Scan for the cell matching the given text and deliver its (X, Y) coordinate at center. 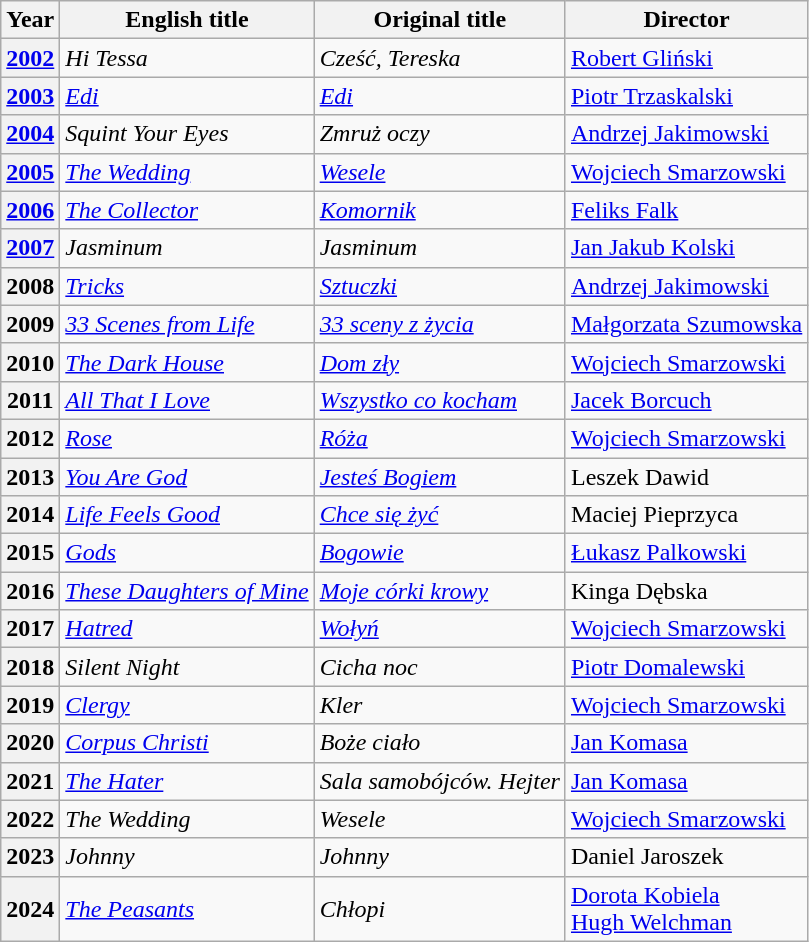
Kinga Dębska (686, 591)
2006 (30, 210)
Jacek Borcuch (686, 400)
2009 (30, 324)
2020 (30, 743)
Moje córki krowy (440, 591)
2004 (30, 134)
Life Feels Good (187, 515)
Róża (440, 438)
Robert Gliński (686, 58)
2015 (30, 553)
The Dark House (187, 362)
Original title (440, 20)
2008 (30, 286)
Gods (187, 553)
Clergy (187, 705)
Bogowie (440, 553)
All That I Love (187, 400)
Silent Night (187, 667)
2011 (30, 400)
Łukasz Palkowski (686, 553)
Jesteś Bogiem (440, 477)
Rose (187, 438)
Feliks Falk (686, 210)
2017 (30, 629)
2007 (30, 248)
33 sceny z życia (440, 324)
Jan Jakub Kolski (686, 248)
2013 (30, 477)
2016 (30, 591)
Sztuczki (440, 286)
Chłopi (440, 908)
Piotr Trzaskalski (686, 96)
Maciej Pieprzyca (686, 515)
Komornik (440, 210)
English title (187, 20)
2010 (30, 362)
Piotr Domalewski (686, 667)
2022 (30, 819)
These Daughters of Mine (187, 591)
2003 (30, 96)
2018 (30, 667)
You Are God (187, 477)
The Hater (187, 781)
Director (686, 20)
2021 (30, 781)
Hi Tessa (187, 58)
Cicha noc (440, 667)
2002 (30, 58)
2005 (30, 172)
Hatred (187, 629)
2014 (30, 515)
Małgorzata Szumowska (686, 324)
Kler (440, 705)
Zmruż oczy (440, 134)
33 Scenes from Life (187, 324)
Sala samobójców. Hejter (440, 781)
The Collector (187, 210)
Leszek Dawid (686, 477)
2023 (30, 857)
2012 (30, 438)
Squint Your Eyes (187, 134)
Chce się żyć (440, 515)
2024 (30, 908)
Tricks (187, 286)
Dom zły (440, 362)
Dorota KobielaHugh Welchman (686, 908)
Wołyń (440, 629)
Daniel Jaroszek (686, 857)
2019 (30, 705)
Year (30, 20)
Cześć, Tereska (440, 58)
The Peasants (187, 908)
Wszystko co kocham (440, 400)
Corpus Christi (187, 743)
Boże ciało (440, 743)
